Extract the (X, Y) coordinate from the center of the cell holding the provided text.  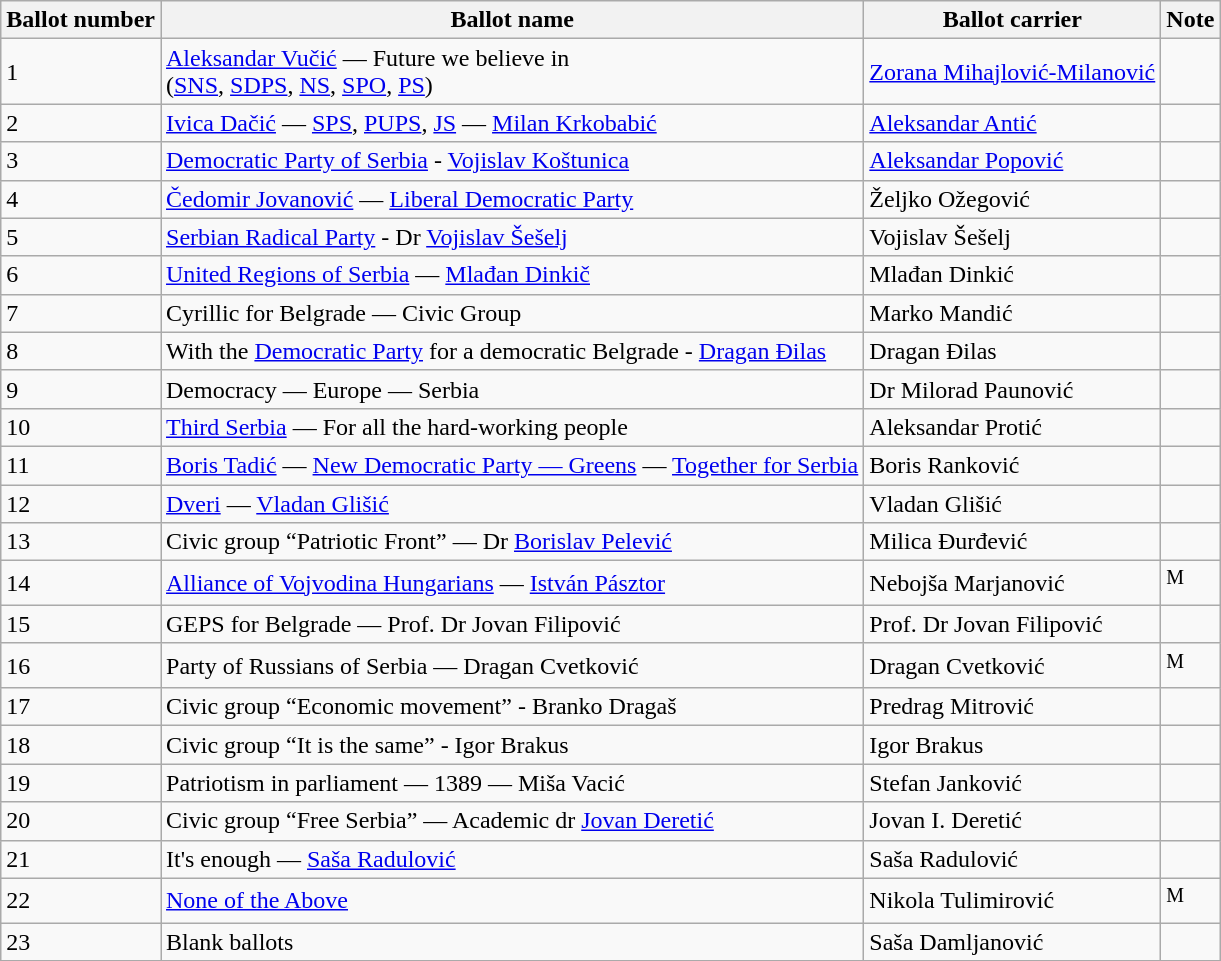
Aleksandar Vučić — Future we believe in(SNS, SDPS, NS, SPO, PS) (512, 72)
Vladan Glišić (1012, 503)
Note (1190, 20)
Dr Milorad Paunović (1012, 389)
Civic group “Free Serbia” — Academic dr Jovan Deretić (512, 821)
3 (81, 161)
GEPS for Belgrade — Prof. Dr Jovan Filipović (512, 624)
United Regions of Serbia — Mlađan Dinkič (512, 275)
16 (81, 666)
Dveri — Vladan Glišić (512, 503)
Alliance of Vojvodina Hungarians — István Pásztor (512, 584)
Party of Russians of Serbia — Dragan Cvetković (512, 666)
Ballot name (512, 20)
Nikola Tulimirović (1012, 900)
Ivica Dačić — SPS, PUPS, JS — Milan Krkobabić (512, 123)
Vojislav Šešelj (1012, 237)
17 (81, 707)
Željko Ožegović (1012, 199)
Civic group “It is the same” - Igor Brakus (512, 745)
Civic group “Patriotic Front” — Dr Borislav Pelević (512, 542)
Predrag Mitrović (1012, 707)
Blank ballots (512, 942)
Democratic Party of Serbia - Vojislav Koštunica (512, 161)
Prof. Dr Jovan Filipović (1012, 624)
15 (81, 624)
Saša Radulović (1012, 859)
13 (81, 542)
Stefan Janković (1012, 783)
22 (81, 900)
None of the Above (512, 900)
Aleksandar Protić (1012, 427)
Cyrillic for Belgrade — Civic Group (512, 313)
2 (81, 123)
Milica Đurđević (1012, 542)
1 (81, 72)
8 (81, 351)
Zorana Mihajlović-Milanović (1012, 72)
Nebojša Marjanović (1012, 584)
Boris Tadić — New Democratic Party — Greens — Together for Serbia (512, 465)
Saša Damljanović (1012, 942)
Ballot carrier (1012, 20)
Čedomir Jovanović — Liberal Democratic Party (512, 199)
Boris Ranković (1012, 465)
Dragan Cvetković (1012, 666)
9 (81, 389)
Civic group “Economic movement” - Branko Dragaš (512, 707)
Marko Mandić (1012, 313)
With the Democratic Party for a democratic Belgrade - Dragan Đilas (512, 351)
23 (81, 942)
19 (81, 783)
11 (81, 465)
Igor Brakus (1012, 745)
Mlađan Dinkić (1012, 275)
12 (81, 503)
Democracy — Europe — Serbia (512, 389)
4 (81, 199)
5 (81, 237)
Aleksandar Antić (1012, 123)
Ballot number (81, 20)
14 (81, 584)
18 (81, 745)
Third Serbia — For all the hard-working people (512, 427)
Dragan Đilas (1012, 351)
Jovan I. Deretić (1012, 821)
Aleksandar Popović (1012, 161)
10 (81, 427)
21 (81, 859)
20 (81, 821)
7 (81, 313)
It's enough — Saša Radulović (512, 859)
6 (81, 275)
Serbian Radical Party - Dr Vojislav Šešelj (512, 237)
Patriotism in parliament — 1389 — Miša Vacić (512, 783)
